For the text-containing cell, return its midpoint in (X, Y) coordinate format. 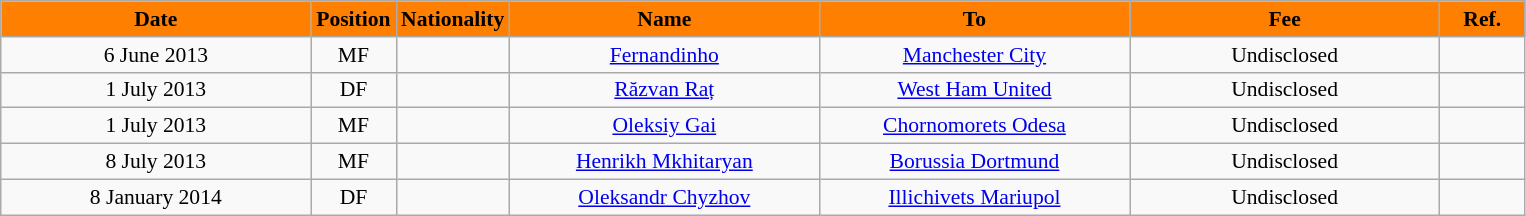
Fernandinho (664, 55)
Ref. (1482, 19)
Position (354, 19)
Chornomorets Odesa (974, 126)
Nationality (452, 19)
6 June 2013 (156, 55)
To (974, 19)
8 January 2014 (156, 197)
Borussia Dortmund (974, 162)
Illichivets Mariupol (974, 197)
8 July 2013 (156, 162)
Date (156, 19)
Oleksiy Gai (664, 126)
Răzvan Raț (664, 90)
Name (664, 19)
Henrikh Mkhitaryan (664, 162)
Fee (1285, 19)
Manchester City (974, 55)
West Ham United (974, 90)
Oleksandr Chyzhov (664, 197)
